Pinpoint the cell where the given text exists, returning its (X, Y) midpoint coordinate. 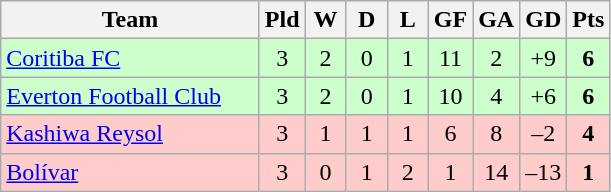
+6 (544, 96)
GF (450, 20)
GA (496, 20)
Pld (282, 20)
Bolívar (130, 172)
10 (450, 96)
GD (544, 20)
Team (130, 20)
+9 (544, 58)
Coritiba FC (130, 58)
D (366, 20)
–2 (544, 134)
Pts (588, 20)
8 (496, 134)
Everton Football Club (130, 96)
11 (450, 58)
Kashiwa Reysol (130, 134)
–13 (544, 172)
L (408, 20)
W (326, 20)
14 (496, 172)
